Return the (X, Y) coordinate for the center point of the cell that contains the specified text.  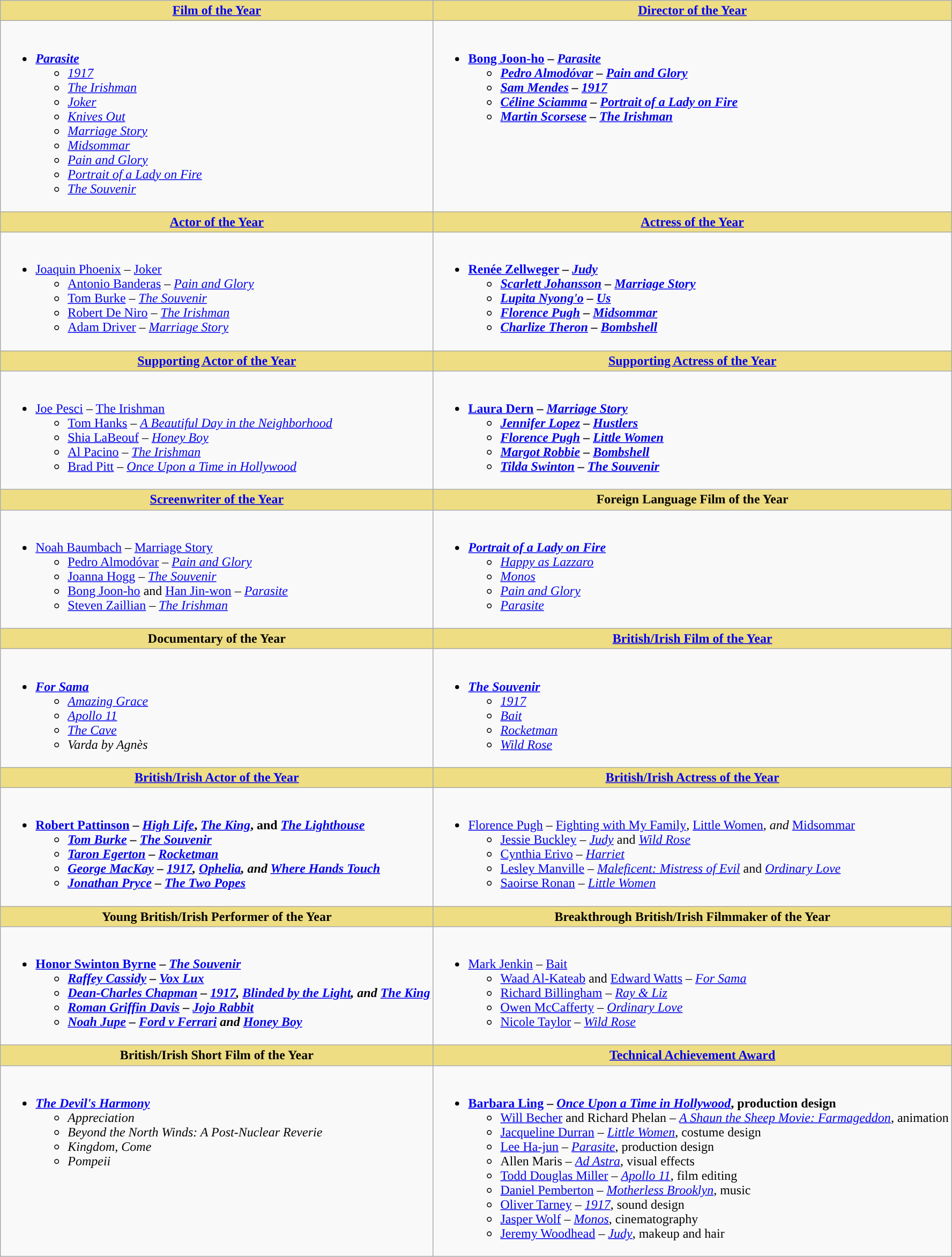
Laura Dern – Marriage StoryJennifer Lopez – HustlersFlorence Pugh – Little WomenMargot Robbie – BombshellTilda Swinton – The Souvenir (693, 430)
Documentary of the Year (217, 638)
Actress of the Year (693, 222)
Screenwriter of the Year (217, 500)
Parasite1917The IrishmanJokerKnives OutMarriage StoryMidsommarPain and GloryPortrait of a Lady on FireThe Souvenir (217, 116)
Supporting Actress of the Year (693, 361)
Foreign Language Film of the Year (693, 500)
British/Irish Actress of the Year (693, 777)
British/Irish Actor of the Year (217, 777)
Joaquin Phoenix – JokerAntonio Banderas – Pain and GloryTom Burke – The SouvenirRobert De Niro – The IrishmanAdam Driver – Marriage Story (217, 292)
The Devil's HarmonyAppreciationBeyond the North Winds: A Post-Nuclear ReverieKingdom, ComePompeii (217, 1161)
Director of the Year (693, 11)
Film of the Year (217, 11)
For SamaAmazing GraceApollo 11The CaveVarda by Agnès (217, 708)
Supporting Actor of the Year (217, 361)
Portrait of a Lady on FireHappy as LazzaroMonosPain and GloryParasite (693, 569)
Breakthrough British/Irish Filmmaker of the Year (693, 916)
Bong Joon-ho – ParasitePedro Almodóvar – Pain and GlorySam Mendes – 1917Céline Sciamma – Portrait of a Lady on FireMartin Scorsese – The Irishman (693, 116)
Young British/Irish Performer of the Year (217, 916)
Actor of the Year (217, 222)
Mark Jenkin – BaitWaad Al-Kateab and Edward Watts – For SamaRichard Billingham – Ray & LizOwen McCafferty – Ordinary LoveNicole Taylor – Wild Rose (693, 986)
British/Irish Short Film of the Year (217, 1055)
Renée Zellweger – JudyScarlett Johansson – Marriage StoryLupita Nyong'o – UsFlorence Pugh – MidsommarCharlize Theron – Bombshell (693, 292)
Technical Achievement Award (693, 1055)
British/Irish Film of the Year (693, 638)
The Souvenir1917BaitRocketmanWild Rose (693, 708)
